Locate the cell with the specified text and output its [x, y] center coordinate. 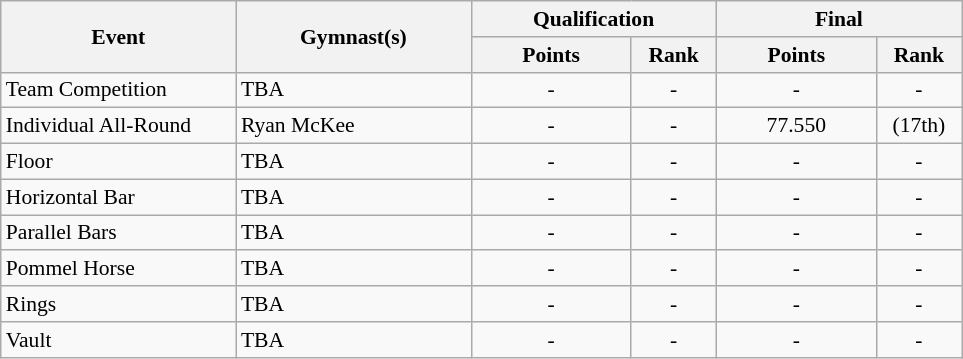
(17th) [918, 126]
Rings [118, 304]
Event [118, 36]
77.550 [796, 126]
Team Competition [118, 90]
Final [838, 19]
Pommel Horse [118, 269]
Horizontal Bar [118, 197]
Individual All-Round [118, 126]
Gymnast(s) [354, 36]
Vault [118, 340]
Parallel Bars [118, 233]
Floor [118, 162]
Ryan McKee [354, 126]
Qualification [594, 19]
